Identify which cell holds the provided text, then report its [X, Y] central coordinate. 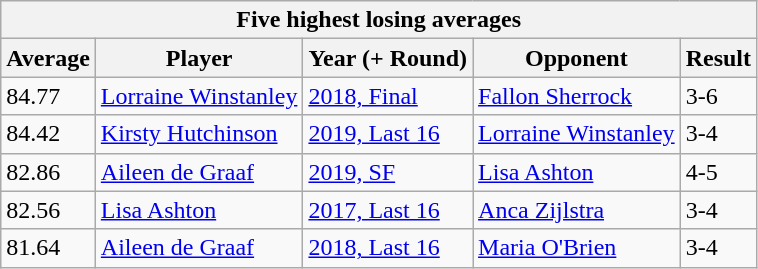
Anca Zijlstra [577, 210]
2018, Final [388, 96]
82.56 [48, 210]
Opponent [577, 58]
Average [48, 58]
Kirsty Hutchinson [199, 134]
Fallon Sherrock [577, 96]
3-6 [718, 96]
Maria O'Brien [577, 248]
4-5 [718, 172]
Five highest losing averages [379, 20]
84.42 [48, 134]
Year (+ Round) [388, 58]
82.86 [48, 172]
2017, Last 16 [388, 210]
Result [718, 58]
2018, Last 16 [388, 248]
Player [199, 58]
2019, SF [388, 172]
2019, Last 16 [388, 134]
84.77 [48, 96]
81.64 [48, 248]
